Output the [X, Y] coordinate of the center of the cell containing the given text.  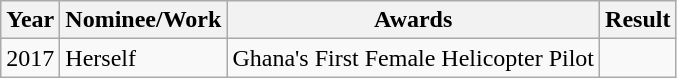
2017 [30, 58]
Result [638, 20]
Year [30, 20]
Nominee/Work [144, 20]
Ghana's First Female Helicopter Pilot [414, 58]
Herself [144, 58]
Awards [414, 20]
